Return the [x, y] coordinate for the center point of the cell that contains the specified text.  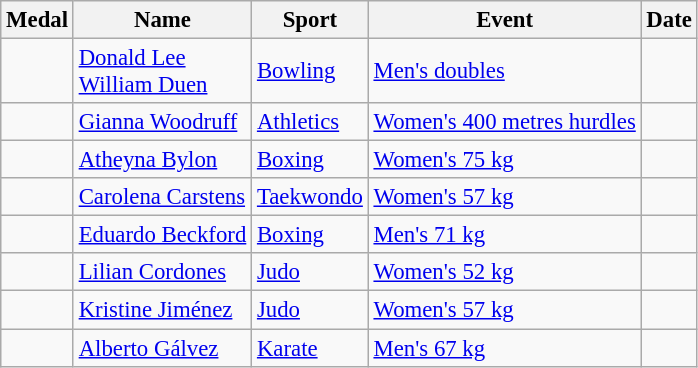
Lilian Cordones [162, 273]
Gianna Woodruff [162, 122]
Men's doubles [504, 72]
Women's 52 kg [504, 273]
Men's 71 kg [504, 235]
Karate [310, 348]
Atheyna Bylon [162, 160]
Women's 75 kg [504, 160]
Eduardo Beckford [162, 235]
Kristine Jiménez [162, 310]
Medal [38, 20]
Bowling [310, 72]
Athletics [310, 122]
Men's 67 kg [504, 348]
Date [669, 20]
Carolena Carstens [162, 197]
Donald LeeWilliam Duen [162, 72]
Taekwondo [310, 197]
Event [504, 20]
Name [162, 20]
Alberto Gálvez [162, 348]
Sport [310, 20]
Women's 400 metres hurdles [504, 122]
